For the text-containing cell, return its midpoint in (X, Y) coordinate format. 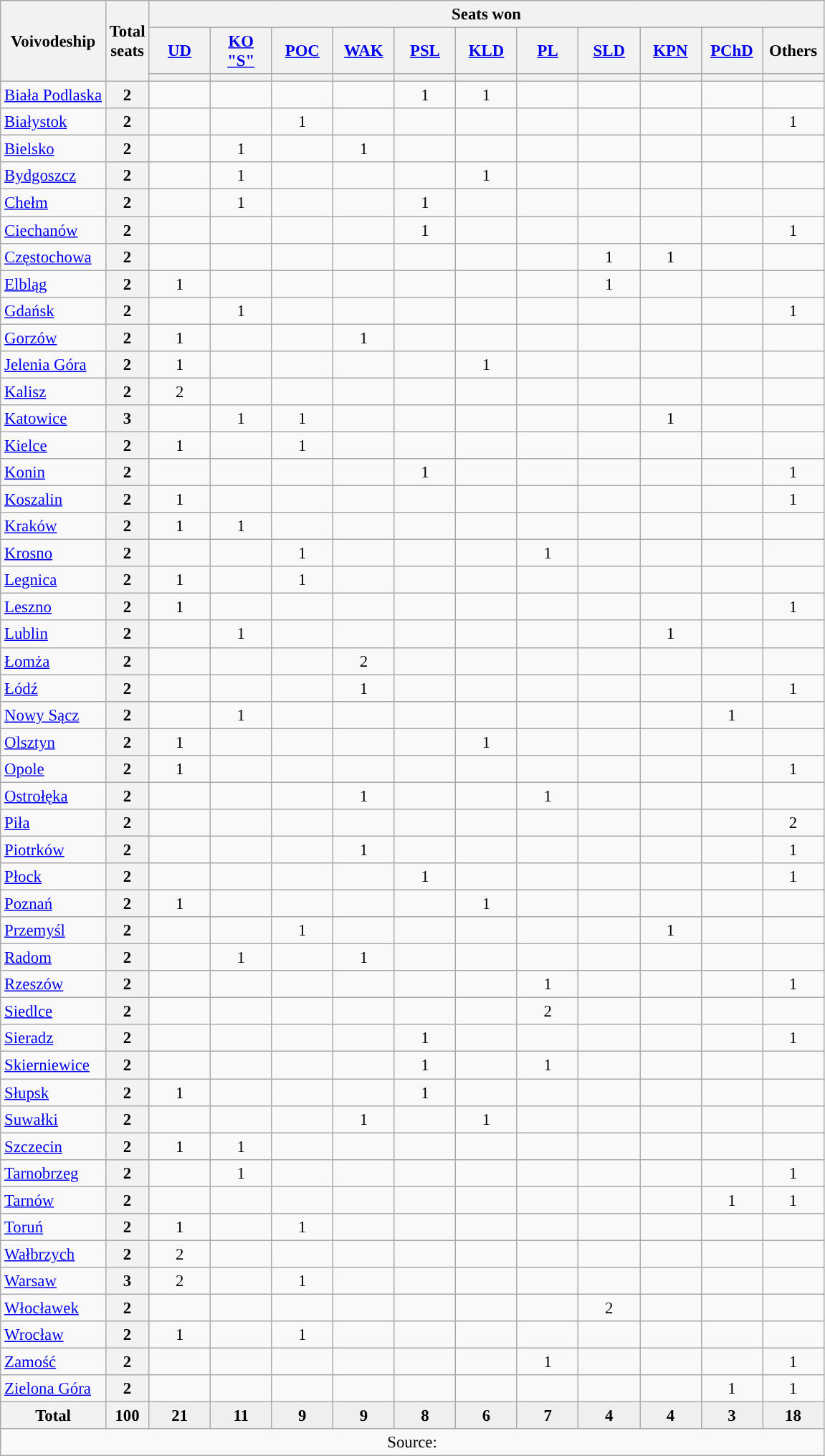
Others (793, 52)
Sieradz (53, 1039)
Voivodeship (53, 42)
100 (127, 1416)
Gorzów (53, 338)
Wrocław (53, 1335)
Source: (413, 1442)
Opole (53, 769)
Krosno (53, 553)
Katowice (53, 419)
SLD (609, 52)
Koszalin (53, 500)
Słupsk (53, 1093)
Łomża (53, 661)
POC (302, 52)
Siedlce (53, 1012)
Kraków (53, 526)
Lublin (53, 634)
Zielona Góra (53, 1389)
Płock (53, 877)
8 (425, 1416)
KPN (671, 52)
Gdańsk (53, 310)
UD (180, 52)
Szczecin (53, 1146)
Chełm (53, 203)
Olsztyn (53, 742)
Tarnobrzeg (53, 1173)
Wałbrzych (53, 1254)
Rzeszów (53, 984)
PL (548, 52)
Piotrków (53, 850)
Total seats (127, 42)
Łódź (53, 688)
Bielsko (53, 149)
Przemyśl (53, 931)
Poznań (53, 904)
Leszno (53, 607)
Jelenia Góra (53, 365)
Elbląg (53, 284)
Seats won (487, 14)
Kalisz (53, 391)
Kielce (53, 445)
Piła (53, 823)
Suwałki (53, 1119)
Ostrołęka (53, 796)
Toruń (53, 1227)
KO "S" (241, 52)
Skierniewice (53, 1065)
Białystok (53, 122)
6 (487, 1416)
Tarnów (53, 1200)
Warsaw (53, 1281)
Włocławek (53, 1308)
21 (180, 1416)
KLD (487, 52)
18 (793, 1416)
WAK (364, 52)
Nowy Sącz (53, 715)
Legnica (53, 580)
PSL (425, 52)
PChD (732, 52)
Bydgoszcz (53, 176)
7 (548, 1416)
Total (53, 1416)
Radom (53, 958)
Zamość (53, 1362)
Biała Podlaska (53, 95)
Ciechanów (53, 230)
Częstochowa (53, 257)
11 (241, 1416)
Konin (53, 472)
